Locate the cell with the specified text and output its [x, y] center coordinate. 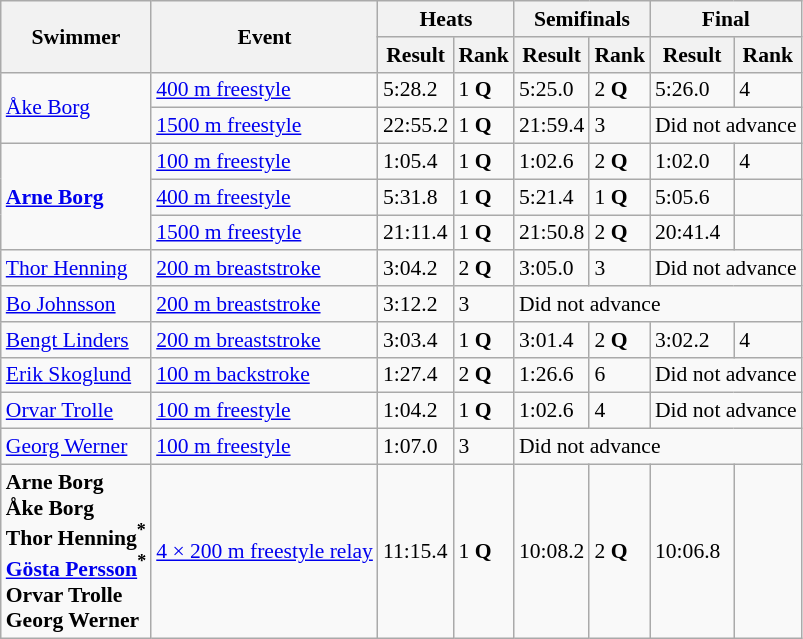
3:12.2 [416, 304]
Åke Borg [76, 108]
Event [264, 36]
Arne Borg [76, 198]
21:50.8 [552, 233]
5:25.0 [552, 90]
11:15.4 [416, 552]
6 [620, 375]
3:04.2 [416, 269]
5:05.6 [692, 197]
3:01.4 [552, 340]
Orvar Trolle [76, 411]
5:21.4 [552, 197]
Heats [446, 19]
21:59.4 [552, 126]
5:28.2 [416, 90]
3:02.2 [692, 340]
Bengt Linders [76, 340]
1:07.0 [416, 447]
Arne Borg Åke Borg Thor Henning* Gösta Persson* Orvar Trolle Georg Werner [76, 552]
22:55.2 [416, 126]
1:05.4 [416, 162]
Bo Johnsson [76, 304]
Semifinals [582, 19]
100 m backstroke [264, 375]
5:26.0 [692, 90]
Erik Skoglund [76, 375]
3:05.0 [552, 269]
21:11.4 [416, 233]
4 × 200 m freestyle relay [264, 552]
3:03.4 [416, 340]
1:04.2 [416, 411]
10:08.2 [552, 552]
Georg Werner [76, 447]
5:31.8 [416, 197]
1:27.4 [416, 375]
10:06.8 [692, 552]
1:02.0 [692, 162]
Swimmer [76, 36]
1:26.6 [552, 375]
Thor Henning [76, 269]
Final [726, 19]
20:41.4 [692, 233]
